Find where the given text appears and provide that cell's center as (X, Y) coordinate. 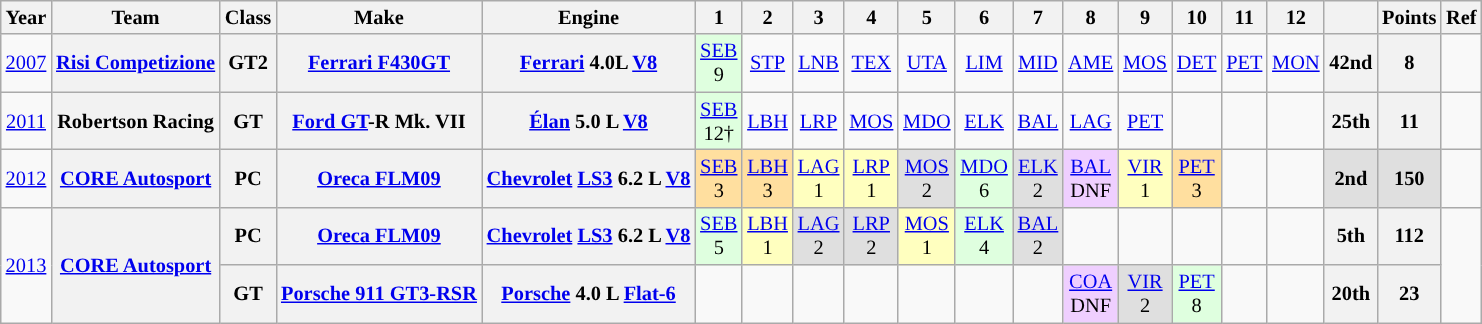
TEX (871, 63)
SEB5 (718, 236)
SEB9 (718, 63)
12 (1296, 17)
2012 (26, 178)
42nd (1350, 63)
Make (379, 17)
LRP1 (871, 178)
ELK (984, 121)
Class (248, 17)
6 (984, 17)
BAL (1038, 121)
Ref (1461, 17)
PET8 (1196, 294)
23 (1409, 294)
MOS1 (926, 236)
LAG1 (819, 178)
MID (1038, 63)
Risi Competizione (136, 63)
LBH3 (767, 178)
2007 (26, 63)
DET (1196, 63)
2011 (26, 121)
PET3 (1196, 178)
9 (1145, 17)
Engine (588, 17)
ELK2 (1038, 178)
20th (1350, 294)
25th (1350, 121)
UTA (926, 63)
4 (871, 17)
Ford GT-R Mk. VII (379, 121)
LIM (984, 63)
5th (1350, 236)
3 (819, 17)
STP (767, 63)
MDO6 (984, 178)
7 (1038, 17)
Team (136, 17)
Points (1409, 17)
LRP (819, 121)
Year (26, 17)
GT2 (248, 63)
LBH1 (767, 236)
1 (718, 17)
150 (1409, 178)
MON (1296, 63)
Porsche 4.0 L Flat-6 (588, 294)
BAL2 (1038, 236)
ELK4 (984, 236)
LRP2 (871, 236)
VIR2 (1145, 294)
LAG2 (819, 236)
LNB (819, 63)
Élan 5.0 L V8 (588, 121)
2 (767, 17)
LBH (767, 121)
2013 (26, 264)
SEB12† (718, 121)
VIR1 (1145, 178)
Ferrari F430GT (379, 63)
COADNF (1090, 294)
5 (926, 17)
112 (1409, 236)
LAG (1090, 121)
AME (1090, 63)
BALDNF (1090, 178)
2nd (1350, 178)
Porsche 911 GT3-RSR (379, 294)
SEB3 (718, 178)
10 (1196, 17)
Ferrari 4.0L V8 (588, 63)
MOS2 (926, 178)
Robertson Racing (136, 121)
MDO (926, 121)
